Detect which cell encompasses the target text, then output its [X, Y] center coordinate. 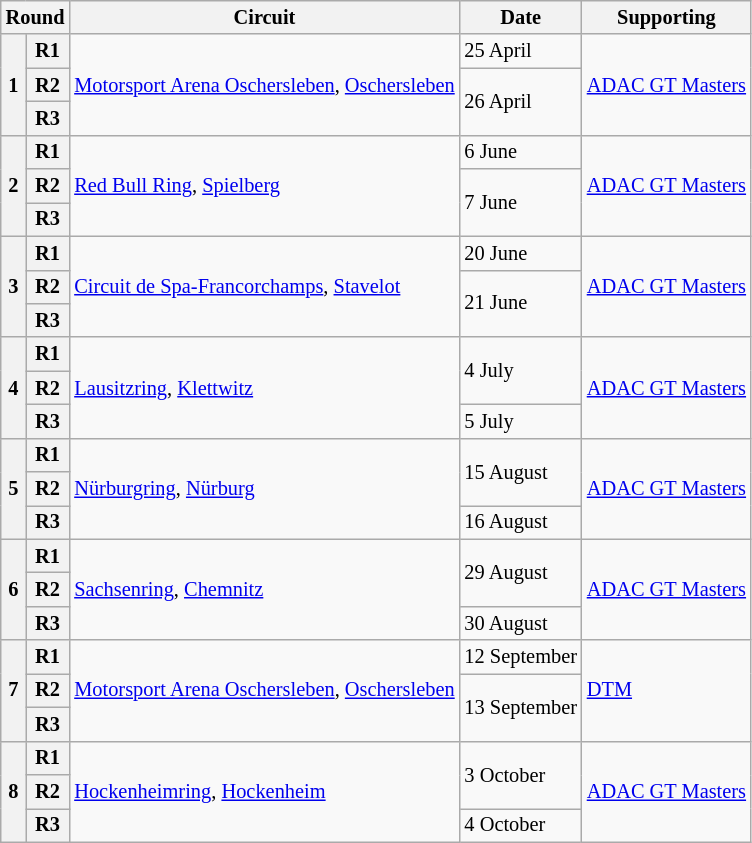
8 [14, 792]
1 [14, 84]
4 July [521, 370]
20 June [521, 253]
Round [36, 17]
6 [14, 590]
26 April [521, 102]
13 September [521, 706]
16 August [521, 522]
4 October [521, 825]
Hockenheimring, Hockenheim [264, 792]
30 August [521, 623]
25 April [521, 51]
12 September [521, 657]
21 June [521, 304]
Nürburgring, Nürburg [264, 488]
Lausitzring, Klettwitz [264, 388]
Red Bull Ring, Spielberg [264, 186]
3 October [521, 774]
Sachsenring, Chemnitz [264, 590]
Circuit [264, 17]
Date [521, 17]
7 June [521, 202]
2 [14, 186]
6 June [521, 152]
3 [14, 286]
4 [14, 388]
7 [14, 690]
29 August [521, 572]
5 [14, 488]
15 August [521, 472]
DTM [666, 690]
Circuit de Spa-Francorchamps, Stavelot [264, 286]
Supporting [666, 17]
5 July [521, 421]
